Return the (X, Y) coordinate for the center point of the cell that contains the specified text.  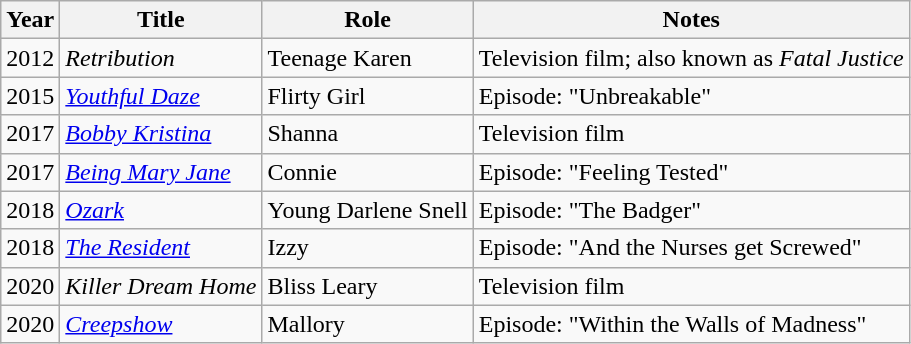
Bliss Leary (368, 286)
Title (161, 20)
Teenage Karen (368, 58)
Young Darlene Snell (368, 210)
Retribution (161, 58)
Ozark (161, 210)
2015 (30, 96)
The Resident (161, 248)
Being Mary Jane (161, 172)
Izzy (368, 248)
Episode: "Feeling Tested" (691, 172)
Mallory (368, 324)
Year (30, 20)
Episode: "Unbreakable" (691, 96)
Creepshow (161, 324)
Flirty Girl (368, 96)
Shanna (368, 134)
Television film; also known as Fatal Justice (691, 58)
Notes (691, 20)
Bobby Kristina (161, 134)
Youthful Daze (161, 96)
Role (368, 20)
2012 (30, 58)
Episode: "Within the Walls of Madness" (691, 324)
Connie (368, 172)
Episode: "And the Nurses get Screwed" (691, 248)
Killer Dream Home (161, 286)
Episode: "The Badger" (691, 210)
